Identify which cell holds the provided text, then report its [x, y] central coordinate. 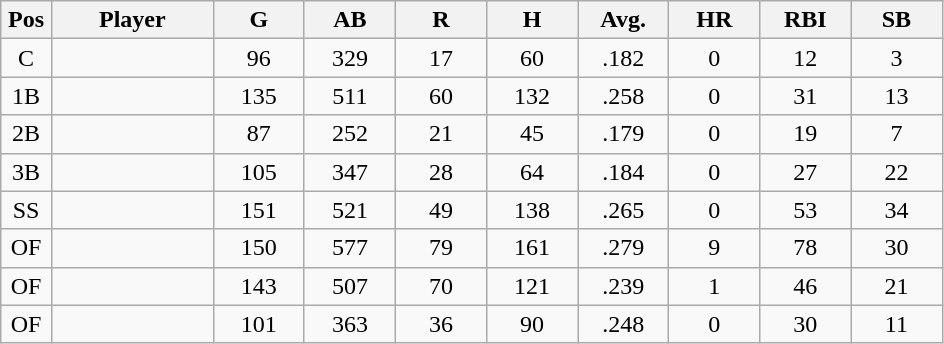
150 [258, 248]
C [26, 58]
135 [258, 96]
.182 [624, 58]
90 [532, 324]
27 [806, 172]
143 [258, 286]
SB [896, 20]
101 [258, 324]
7 [896, 134]
577 [350, 248]
161 [532, 248]
3B [26, 172]
151 [258, 210]
34 [896, 210]
9 [714, 248]
2B [26, 134]
.179 [624, 134]
G [258, 20]
.279 [624, 248]
132 [532, 96]
28 [440, 172]
12 [806, 58]
.265 [624, 210]
121 [532, 286]
49 [440, 210]
Avg. [624, 20]
1B [26, 96]
RBI [806, 20]
1 [714, 286]
507 [350, 286]
87 [258, 134]
53 [806, 210]
22 [896, 172]
36 [440, 324]
252 [350, 134]
78 [806, 248]
.184 [624, 172]
.239 [624, 286]
347 [350, 172]
79 [440, 248]
363 [350, 324]
46 [806, 286]
511 [350, 96]
HR [714, 20]
SS [26, 210]
17 [440, 58]
105 [258, 172]
19 [806, 134]
31 [806, 96]
Player [132, 20]
138 [532, 210]
521 [350, 210]
AB [350, 20]
3 [896, 58]
70 [440, 286]
64 [532, 172]
11 [896, 324]
R [440, 20]
Pos [26, 20]
.258 [624, 96]
H [532, 20]
13 [896, 96]
45 [532, 134]
.248 [624, 324]
96 [258, 58]
329 [350, 58]
